Scan for the cell matching the given text and deliver its [X, Y] coordinate at center. 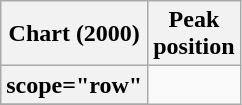
scope="row" [74, 85]
Peakposition [194, 34]
Chart (2000) [74, 34]
